Output the (x, y) coordinate of the center of the cell containing the given text.  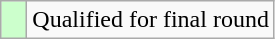
Qualified for final round (151, 20)
